Scan for the cell matching the given text and deliver its [x, y] coordinate at center. 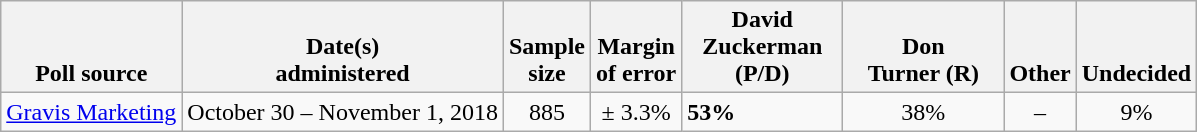
Gravis Marketing [92, 112]
October 30 – November 1, 2018 [343, 112]
± 3.3% [636, 112]
38% [924, 112]
Undecided [1136, 47]
Date(s)administered [343, 47]
DonTurner (R) [924, 47]
Marginof error [636, 47]
885 [546, 112]
DavidZuckerman (P/D) [762, 47]
Samplesize [546, 47]
Poll source [92, 47]
– [1040, 112]
Other [1040, 47]
9% [1136, 112]
53% [762, 112]
